Identify which cell holds the provided text, then report its (x, y) central coordinate. 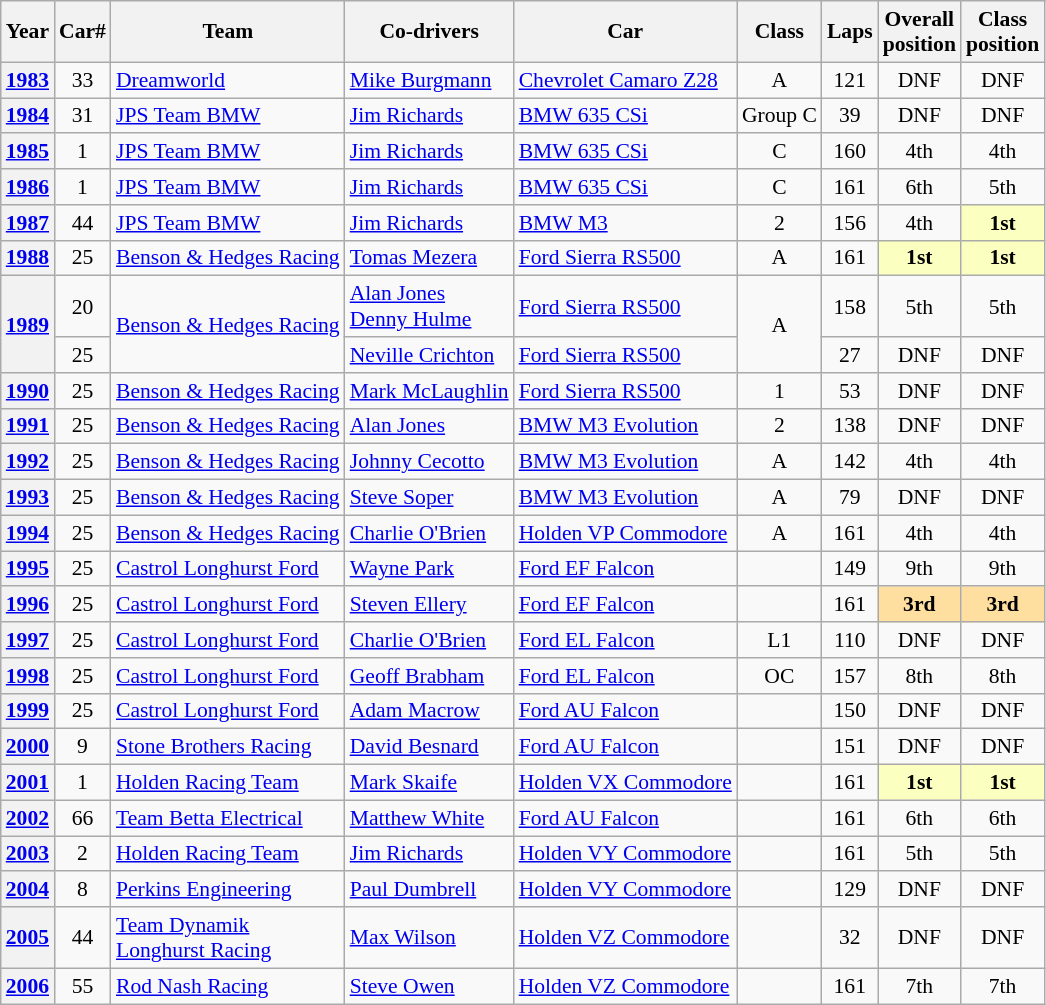
OC (780, 676)
121 (850, 80)
Holden VP Commodore (626, 533)
Laps (850, 32)
1991 (28, 426)
Steven Ellery (430, 605)
Classposition (1002, 32)
Mark McLaughlin (430, 391)
1997 (28, 640)
1998 (28, 676)
110 (850, 640)
2001 (28, 783)
55 (82, 986)
1995 (28, 569)
Steve Owen (430, 986)
Neville Crichton (430, 355)
Alan Jones (430, 426)
1984 (28, 116)
2006 (28, 986)
156 (850, 223)
8 (82, 890)
Year (28, 32)
1990 (28, 391)
L1 (780, 640)
1987 (28, 223)
Holden VX Commodore (626, 783)
Tomas Mezera (430, 258)
1993 (28, 498)
Matthew White (430, 818)
142 (850, 462)
1988 (28, 258)
39 (850, 116)
Chevrolet Camaro Z28 (626, 80)
Group C (780, 116)
Wayne Park (430, 569)
Stone Brothers Racing (228, 747)
1986 (28, 187)
158 (850, 306)
160 (850, 152)
1985 (28, 152)
Alan Jones Denny Hulme (430, 306)
Adam Macrow (430, 711)
1996 (28, 605)
Geoff Brabham (430, 676)
2002 (28, 818)
Class (780, 32)
Team (228, 32)
Rod Nash Racing (228, 986)
53 (850, 391)
2005 (28, 938)
David Besnard (430, 747)
2003 (28, 854)
Max Wilson (430, 938)
1994 (28, 533)
129 (850, 890)
BMW M3 (626, 223)
Overallposition (920, 32)
1992 (28, 462)
Mark Skaife (430, 783)
Team Dynamik Longhurst Racing (228, 938)
1999 (28, 711)
79 (850, 498)
Dreamworld (228, 80)
149 (850, 569)
2004 (28, 890)
31 (82, 116)
Car# (82, 32)
9 (82, 747)
27 (850, 355)
Perkins Engineering (228, 890)
33 (82, 80)
20 (82, 306)
2000 (28, 747)
150 (850, 711)
66 (82, 818)
Car (626, 32)
Mike Burgmann (430, 80)
32 (850, 938)
157 (850, 676)
Johnny Cecotto (430, 462)
151 (850, 747)
138 (850, 426)
Team Betta Electrical (228, 818)
1989 (28, 324)
1983 (28, 80)
Co-drivers (430, 32)
Steve Soper (430, 498)
Paul Dumbrell (430, 890)
